Search for the cell housing the specified text and yield its (X, Y) center coordinate. 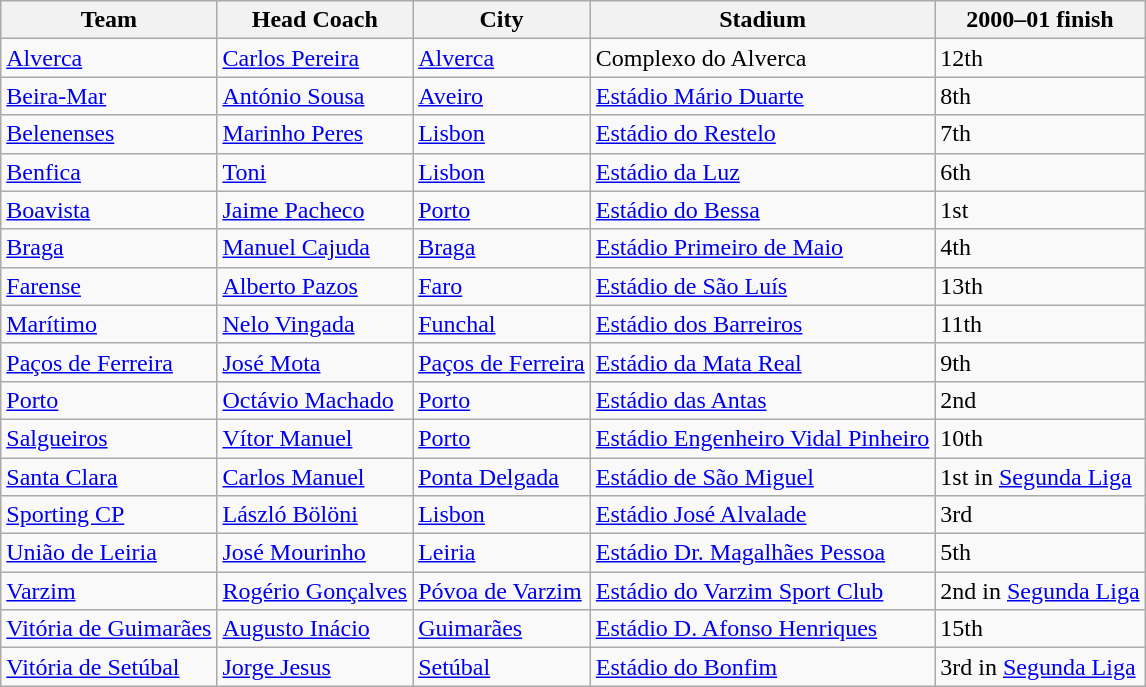
Marítimo (109, 324)
Estádio do Bonfim (762, 667)
Estádio José Alvalade (762, 515)
Farense (109, 286)
Team (109, 20)
3rd (1040, 515)
Estádio Dr. Magalhães Pessoa (762, 553)
1st (1040, 210)
Estádio Mário Duarte (762, 96)
City (502, 20)
Rogério Gonçalves (315, 591)
Alberto Pazos (315, 286)
Funchal (502, 324)
José Mota (315, 362)
13th (1040, 286)
8th (1040, 96)
José Mourinho (315, 553)
2nd in Segunda Liga (1040, 591)
6th (1040, 172)
Guimarães (502, 629)
Estádio de São Luís (762, 286)
Belenenses (109, 134)
Varzim (109, 591)
2000–01 finish (1040, 20)
7th (1040, 134)
Jaime Pacheco (315, 210)
Setúbal (502, 667)
Ponta Delgada (502, 477)
Nelo Vingada (315, 324)
2nd (1040, 400)
Vitória de Guimarães (109, 629)
Leiria (502, 553)
Póvoa de Varzim (502, 591)
Benfica (109, 172)
15th (1040, 629)
Octávio Machado (315, 400)
Aveiro (502, 96)
Salgueiros (109, 438)
3rd in Segunda Liga (1040, 667)
António Sousa (315, 96)
Toni (315, 172)
Carlos Pereira (315, 58)
Estádio do Varzim Sport Club (762, 591)
Estádio das Antas (762, 400)
Estádio Primeiro de Maio (762, 248)
Stadium (762, 20)
Jorge Jesus (315, 667)
10th (1040, 438)
Sporting CP (109, 515)
Marinho Peres (315, 134)
Boavista (109, 210)
12th (1040, 58)
Faro (502, 286)
Head Coach (315, 20)
Manuel Cajuda (315, 248)
Estádio de São Miguel (762, 477)
União de Leiria (109, 553)
László Bölöni (315, 515)
Beira-Mar (109, 96)
Carlos Manuel (315, 477)
Estádio D. Afonso Henriques (762, 629)
Vítor Manuel (315, 438)
Santa Clara (109, 477)
Estádio da Luz (762, 172)
Estádio do Restelo (762, 134)
9th (1040, 362)
Estádio da Mata Real (762, 362)
Augusto Inácio (315, 629)
Estádio do Bessa (762, 210)
11th (1040, 324)
Estádio Engenheiro Vidal Pinheiro (762, 438)
1st in Segunda Liga (1040, 477)
Vitória de Setúbal (109, 667)
Complexo do Alverca (762, 58)
Estádio dos Barreiros (762, 324)
4th (1040, 248)
5th (1040, 553)
